Search for the cell housing the specified text and yield its [X, Y] center coordinate. 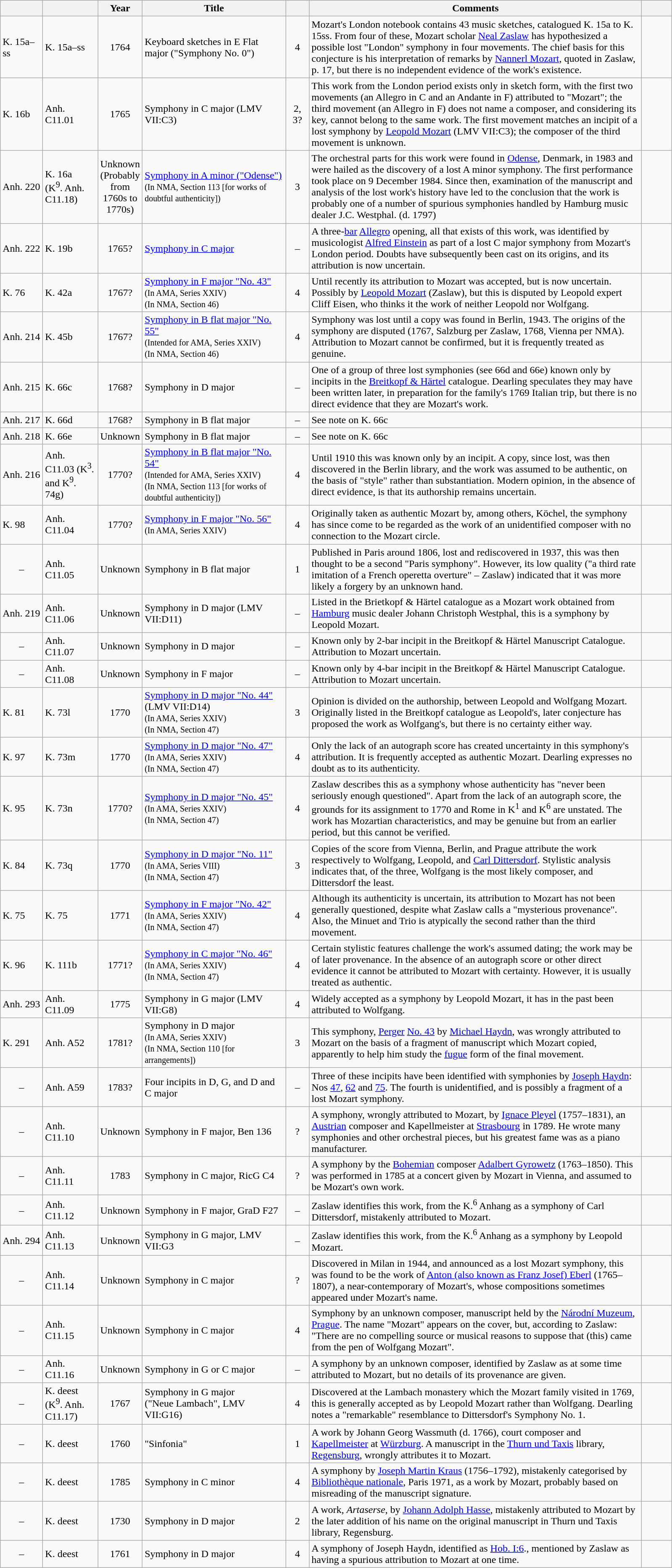
Symphony in F major [214, 674]
Symphony in A minor ("Odense")(In NMA, Section 113 [for works of doubtful authenticity]) [214, 187]
K. 84 [22, 865]
Anh. C11.04 [71, 524]
Anh. C11.06 [71, 614]
Anh. 222 [22, 248]
Keyboard sketches in E Flat major ("Symphony No. 0") [214, 47]
Anh. C11.12 [71, 1210]
Zaslaw identifies this work, from the K.6 Anhang as a symphony by Leopold Mozart. [476, 1240]
Symphony in B flat major "No. 55"(Intended for AMA, Series XXIV)(In NMA, Section 46) [214, 337]
Unknown(Probably from 1760s to 1770s) [120, 187]
Anh. 220 [22, 187]
Comments [476, 8]
K. 73m [71, 757]
Symphony in F major, Ben 136 [214, 1131]
K. 16b [22, 114]
Symphony in D major "No. 47"(In AMA, Series XXIV)(In NMA, Section 47) [214, 757]
Four incipits in D, G, and D and C major [214, 1087]
K. 66e [71, 436]
K. 73n [71, 809]
Anh. C11.16 [71, 1369]
Symphony in C major "No. 46"(In AMA, Series XXIV)(In NMA, Section 47) [214, 966]
K. 19b [71, 248]
Symphony in B flat major "No. 54"(Intended for AMA, Series XXIV)(In NMA, Section 113 [for works of doubtful authenticity]) [214, 474]
1785 [120, 1482]
K. 76 [22, 293]
Anh. C11.14 [71, 1280]
Anh. 217 [22, 420]
1765? [120, 248]
1775 [120, 1004]
Year [120, 8]
Known only by 2-bar incipit in the Breitkopf & Härtel Manuscript Catalogue. Attribution to Mozart uncertain. [476, 646]
K. 16a(K9. Anh. C11.18) [71, 187]
Symphony in G major (LMV VII:G8) [214, 1004]
K. 66d [71, 420]
Anh. C11.09 [71, 1004]
Symphony in D major (LMV VII:D11) [214, 614]
Symphony in F major "No. 56"(In AMA, Series XXIV) [214, 524]
Symphony in C minor [214, 1482]
Anh. C11.10 [71, 1131]
1765 [120, 114]
K. 95 [22, 809]
Anh. C11.13 [71, 1240]
K. 45b [71, 337]
Anh. 218 [22, 436]
1764 [120, 47]
Symphony in D major "No. 44" (LMV VII:D14)(In AMA, Series XXIV)(In NMA, Section 47) [214, 713]
Anh. 216 [22, 474]
K. deest (K9. Anh. C11.17) [71, 1404]
Known only by 4-bar incipit in the Breitkopf & Härtel Manuscript Catalogue. Attribution to Mozart uncertain. [476, 674]
Anh. 293 [22, 1004]
2 [298, 1521]
Symphony in G or C major [214, 1369]
"Sinfonia" [214, 1444]
Symphony in D major(In AMA, Series XXIV)(In NMA, Section 110 [for arrangements]) [214, 1043]
Symphony in D major "No. 45"(In AMA, Series XXIV)(In NMA, Section 47) [214, 809]
Symphony in G major("Neue Lambach", LMV VII:G16) [214, 1404]
Anh. C11.15 [71, 1331]
Zaslaw identifies this work, from the K.6 Anhang as a symphony of Carl Dittersdorf, mistakenly attributed to Mozart. [476, 1210]
Anh. 215 [22, 387]
Symphony in F major "No. 42"(In AMA, Series XXIV)(In NMA, Section 47) [214, 915]
Anh. C11.11 [71, 1176]
Anh. C11.03 (K3. and K9. 74g) [71, 474]
K. 73q [71, 865]
Anh. 294 [22, 1240]
2, 3? [298, 114]
Widely accepted as a symphony by Leopold Mozart, it has in the past been attributed to Wolfgang. [476, 1004]
K. 81 [22, 713]
Anh. C11.01 [71, 114]
K. 98 [22, 524]
K. 96 [22, 966]
Anh. C11.07 [71, 646]
K. 97 [22, 757]
Anh. A59 [71, 1087]
1767 [120, 1404]
A symphony by an unknown composer, identified by Zaslaw as at some time attributed to Mozart, but no details of its provenance are given. [476, 1369]
1730 [120, 1521]
K. 73l [71, 713]
K. 291 [22, 1043]
K. 42a [71, 293]
Anh. C11.08 [71, 674]
1783? [120, 1087]
Symphony in C major, RicG C4 [214, 1176]
Symphony in F major "No. 43"(In AMA, Series XXIV)(In NMA, Section 46) [214, 293]
Anh. C11.05 [71, 569]
1760 [120, 1444]
Symphony in F major, GraD F27 [214, 1210]
A symphony of Joseph Haydn, identified as Hob. I:6., mentioned by Zaslaw as having a spurious attribution to Mozart at one time. [476, 1554]
1781? [120, 1043]
Anh. A52 [71, 1043]
Symphony in G major, LMV VII:G3 [214, 1240]
Title [214, 8]
Anh. 219 [22, 614]
1783 [120, 1176]
Anh. 214 [22, 337]
1761 [120, 1554]
1771 [120, 915]
Symphony in D major "No. 11"(In AMA, Series VIII)(In NMA, Section 47) [214, 865]
K. 66c [71, 387]
K. 111b [71, 966]
1771? [120, 966]
Symphony in C major (LMV VII:C3) [214, 114]
